Output the [x, y] coordinate of the center of the cell containing the given text.  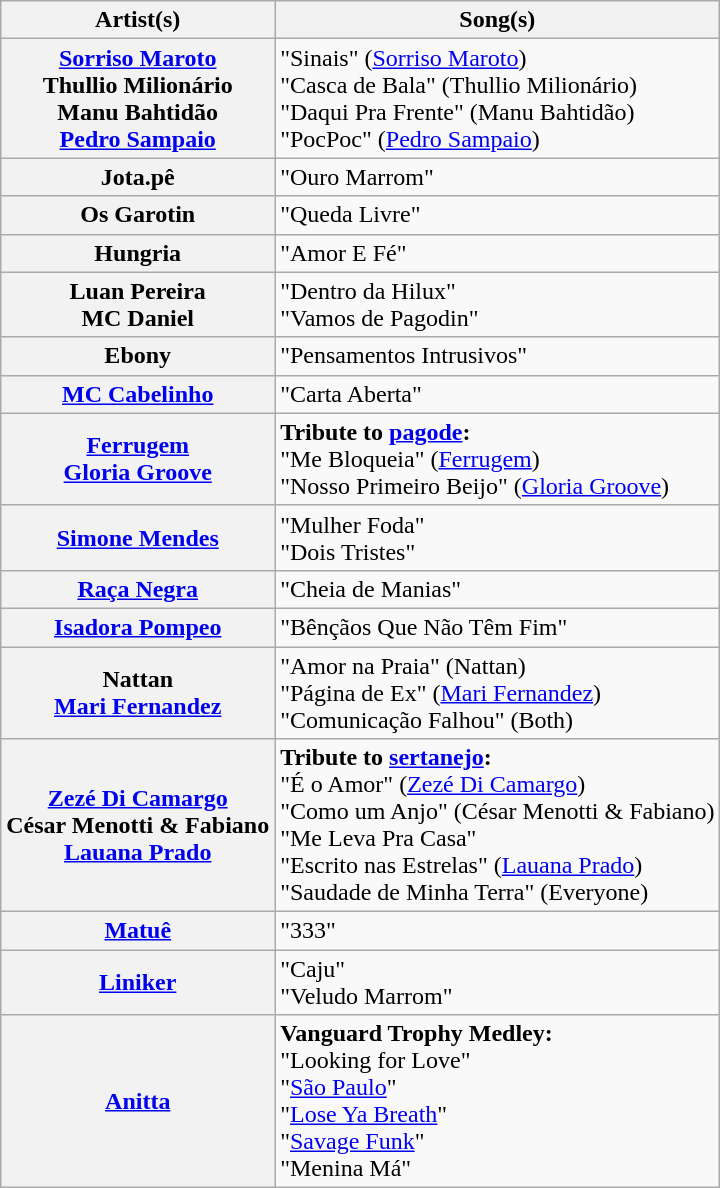
Tribute to pagode:"Me Bloqueia" (Ferrugem)"Nosso Primeiro Beijo" (Gloria Groove) [498, 459]
"333" [498, 931]
"Pensamentos Intrusivos" [498, 356]
"Amor E Fé" [498, 253]
Song(s) [498, 20]
"Amor na Praia" (Nattan)"Página de Ex" (Mari Fernandez)"Comunicação Falhou" (Both) [498, 692]
"Mulher Foda""Dois Tristes" [498, 538]
"Sinais" (Sorriso Maroto)"Casca de Bala" (Thullio Milionário)"Daqui Pra Frente" (Manu Bahtidão)"PocPoc" (Pedro Sampaio) [498, 98]
Ebony [138, 356]
"Queda Livre" [498, 215]
Sorriso MarotoThullio MilionárioManu BahtidãoPedro Sampaio [138, 98]
Zezé Di CamargoCésar Menotti & FabianoLauana Prado [138, 826]
FerrugemGloria Groove [138, 459]
Matuê [138, 931]
Liniker [138, 982]
Os Garotin [138, 215]
"Ouro Marrom" [498, 177]
NattanMari Fernandez [138, 692]
"Bênçãos Que Não Têm Fim" [498, 627]
Jota.pê [138, 177]
Isadora Pompeo [138, 627]
Simone Mendes [138, 538]
Anitta [138, 1102]
Hungria [138, 253]
MC Cabelinho [138, 394]
"Carta Aberta" [498, 394]
Artist(s) [138, 20]
Vanguard Trophy Medley:"Looking for Love""São Paulo""Lose Ya Breath""Savage Funk""Menina Má" [498, 1102]
"Cheia de Manias" [498, 589]
"Caju""Veludo Marrom" [498, 982]
"Dentro da Hilux""Vamos de Pagodin" [498, 304]
Raça Negra [138, 589]
Luan PereiraMC Daniel [138, 304]
